Identify which cell holds the provided text, then report its [X, Y] central coordinate. 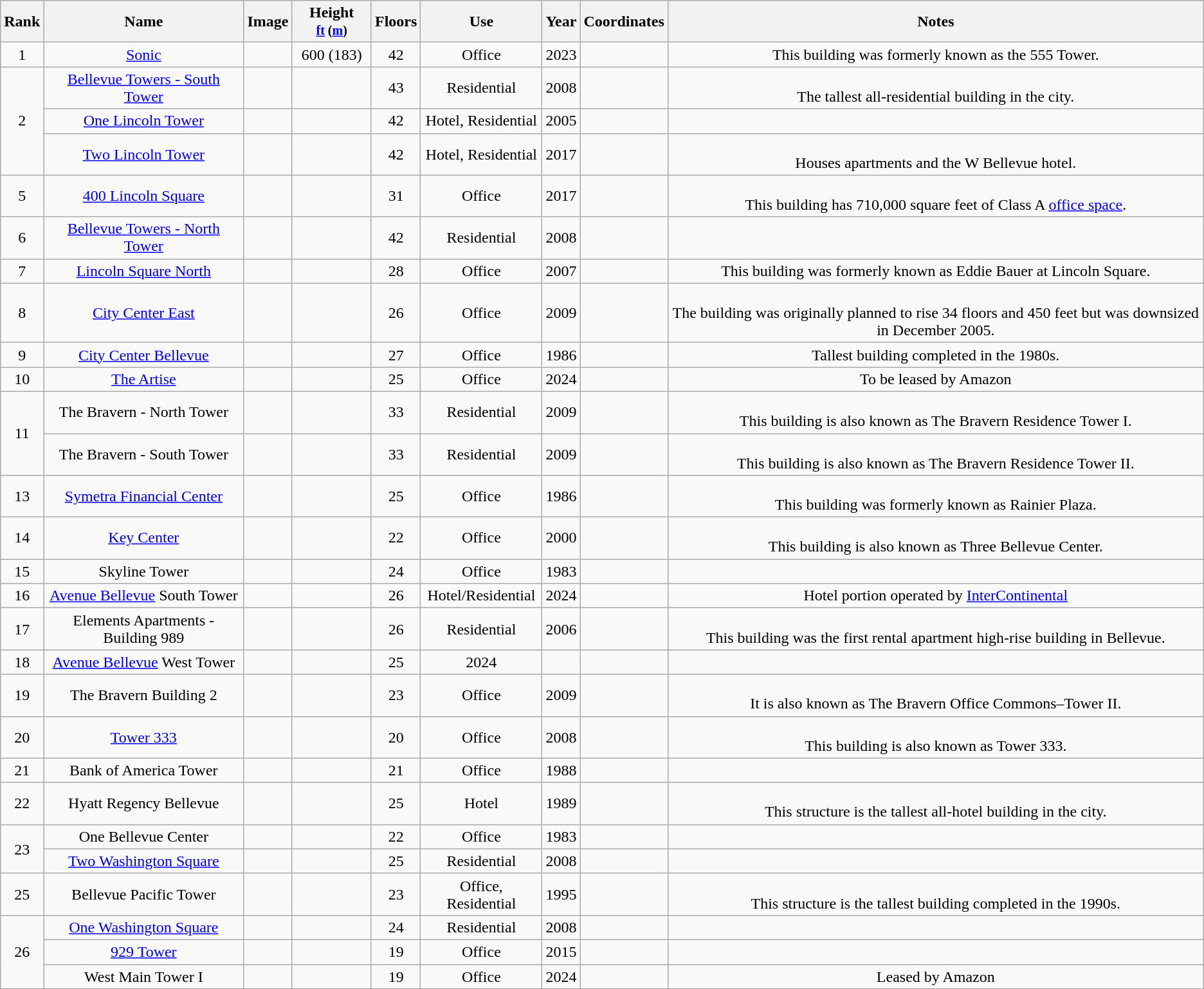
Bellevue Towers - South Tower [144, 88]
Notes [935, 22]
18 [22, 662]
This building is also known as The Bravern Residence Tower I. [935, 412]
Tower 333 [144, 737]
400 Lincoln Square [144, 196]
One Bellevue Center [144, 836]
929 Tower [144, 952]
Hotel [481, 803]
Coordinates [624, 22]
This building is also known as The Bravern Residence Tower II. [935, 454]
13 [22, 497]
1 [22, 55]
Two Lincoln Tower [144, 154]
Avenue Bellevue South Tower [144, 596]
This structure is the tallest building completed in the 1990s. [935, 894]
This building was formerly known as the 555 Tower. [935, 55]
2023 [561, 55]
Houses apartments and the W Bellevue hotel. [935, 154]
31 [396, 196]
The Bravern - North Tower [144, 412]
City Center Bellevue [144, 355]
Bank of America Tower [144, 770]
Two Washington Square [144, 861]
The building was originally planned to rise 34 floors and 450 feet but was downsized in December 2005. [935, 313]
1989 [561, 803]
2007 [561, 271]
Bellevue Pacific Tower [144, 894]
600 (183) [332, 55]
This building was formerly known as Rainier Plaza. [935, 497]
The Bravern - South Tower [144, 454]
1988 [561, 770]
This building was formerly known as Eddie Bauer at Lincoln Square. [935, 271]
Use [481, 22]
Office, Residential [481, 894]
The tallest all-residential building in the city. [935, 88]
Lincoln Square North [144, 271]
2005 [561, 121]
The Artise [144, 379]
This building has 710,000 square feet of Class A office space. [935, 196]
15 [22, 571]
To be leased by Amazon [935, 379]
16 [22, 596]
This building is also known as Tower 333. [935, 737]
Hotel portion operated by InterContinental [935, 596]
This building is also known as Three Bellevue Center. [935, 538]
11 [22, 433]
Tallest building completed in the 1980s. [935, 355]
Leased by Amazon [935, 976]
27 [396, 355]
It is also known as The Bravern Office Commons–Tower II. [935, 695]
Hotel/Residential [481, 596]
One Washington Square [144, 927]
28 [396, 271]
Skyline Tower [144, 571]
6 [22, 238]
17 [22, 629]
2 [22, 121]
The Bravern Building 2 [144, 695]
Elements Apartments - Building 989 [144, 629]
Image [268, 22]
Year [561, 22]
7 [22, 271]
City Center East [144, 313]
Floors [396, 22]
2006 [561, 629]
10 [22, 379]
Sonic [144, 55]
Name [144, 22]
43 [396, 88]
Rank [22, 22]
Hyatt Regency Bellevue [144, 803]
This structure is the tallest all-hotel building in the city. [935, 803]
One Lincoln Tower [144, 121]
Avenue Bellevue West Tower [144, 662]
8 [22, 313]
West Main Tower I [144, 976]
2000 [561, 538]
Symetra Financial Center [144, 497]
9 [22, 355]
1995 [561, 894]
14 [22, 538]
Key Center [144, 538]
This building was the first rental apartment high-rise building in Bellevue. [935, 629]
Heightft (m) [332, 22]
Bellevue Towers - North Tower [144, 238]
2015 [561, 952]
5 [22, 196]
